Search for the cell housing the specified text and yield its (X, Y) center coordinate. 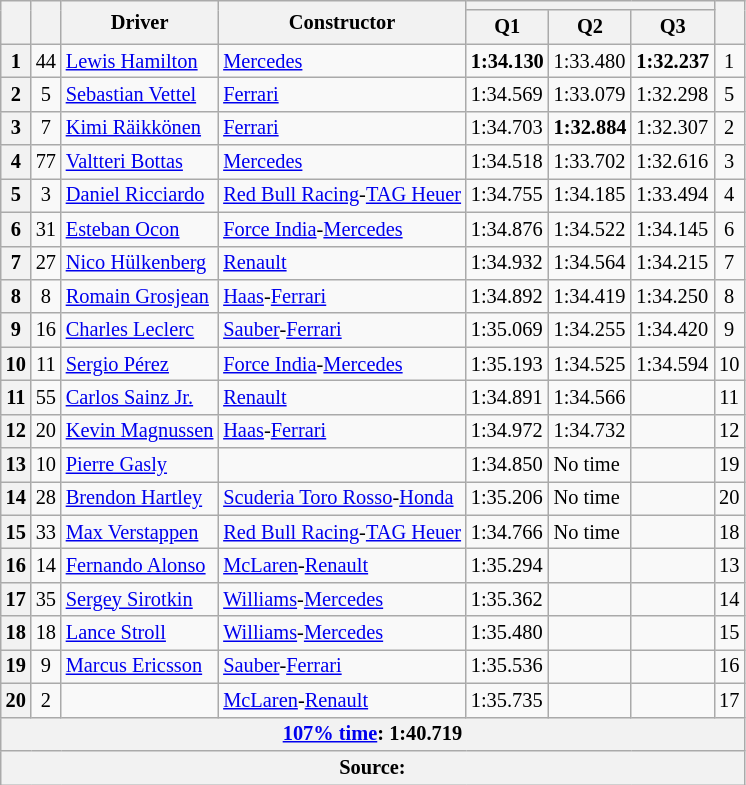
55 (46, 397)
1:34.732 (590, 431)
Max Verstappen (140, 532)
28 (46, 498)
1:35.536 (508, 666)
Scuderia Toro Rosso-Honda (342, 498)
Nico Hülkenberg (140, 263)
Daniel Ricciardo (140, 195)
1:34.876 (508, 229)
Q3 (672, 27)
1:32.237 (672, 61)
1:34.420 (672, 330)
1:34.566 (590, 397)
Romain Grosjean (140, 296)
1:34.250 (672, 296)
Driver (140, 22)
1:35.069 (508, 330)
Q2 (590, 27)
33 (46, 532)
77 (46, 162)
1:34.145 (672, 229)
1:35.362 (508, 599)
Brendon Hartley (140, 498)
1:34.419 (590, 296)
1:34.850 (508, 465)
Sergio Pérez (140, 364)
Q1 (508, 27)
1:33.494 (672, 195)
1:34.525 (590, 364)
1:34.564 (590, 263)
1:34.522 (590, 229)
1:35.735 (508, 700)
1:32.298 (672, 94)
1:33.079 (590, 94)
1:32.307 (672, 128)
1:34.185 (590, 195)
Sebastian Vettel (140, 94)
Pierre Gasly (140, 465)
1:35.480 (508, 633)
1:34.932 (508, 263)
Sergey Sirotkin (140, 599)
35 (46, 599)
1:34.569 (508, 94)
Kevin Magnussen (140, 431)
1:34.703 (508, 128)
1:34.518 (508, 162)
1:34.892 (508, 296)
1:32.616 (672, 162)
1:34.594 (672, 364)
1:34.755 (508, 195)
Constructor (342, 22)
1:34.766 (508, 532)
Fernando Alonso (140, 565)
Charles Leclerc (140, 330)
Lewis Hamilton (140, 61)
1:33.480 (590, 61)
1:32.884 (590, 128)
1:34.891 (508, 397)
Kimi Räikkönen (140, 128)
Esteban Ocon (140, 229)
1:33.702 (590, 162)
Source: (372, 767)
Marcus Ericsson (140, 666)
Carlos Sainz Jr. (140, 397)
1:34.255 (590, 330)
107% time: 1:40.719 (372, 734)
1:34.215 (672, 263)
27 (46, 263)
1:35.206 (508, 498)
1:34.130 (508, 61)
31 (46, 229)
Lance Stroll (140, 633)
44 (46, 61)
1:34.972 (508, 431)
Valtteri Bottas (140, 162)
1:35.294 (508, 565)
1:35.193 (508, 364)
